Return [X, Y] of the center of cell containing provided text 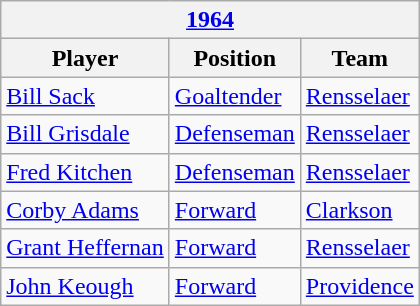
Providence [360, 286]
Bill Sack [86, 96]
Team [360, 58]
Position [234, 58]
Goaltender [234, 96]
John Keough [86, 286]
Clarkson [360, 210]
Player [86, 58]
Grant Heffernan [86, 248]
Corby Adams [86, 210]
Bill Grisdale [86, 134]
Fred Kitchen [86, 172]
1964 [210, 20]
